Capture the cell that displays the provided text and extract its (x, y) central coordinate. 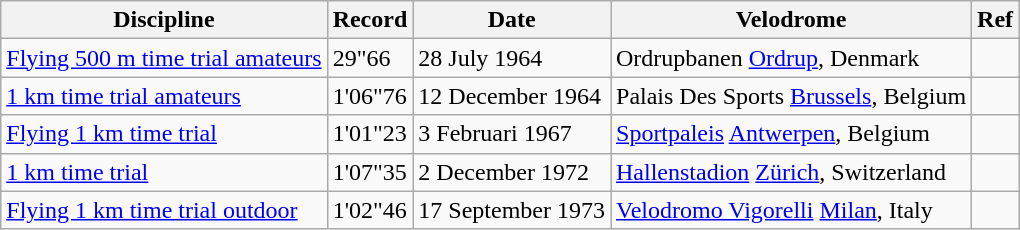
Palais Des Sports Brussels, Belgium (790, 96)
1'02"46 (370, 210)
29"66 (370, 58)
1 km time trial amateurs (164, 96)
1'07"35 (370, 172)
Flying 1 km time trial outdoor (164, 210)
Record (370, 20)
Flying 1 km time trial (164, 134)
Discipline (164, 20)
Ref (996, 20)
Date (512, 20)
12 December 1964 (512, 96)
Velodrome (790, 20)
Ordrupbanen Ordrup, Denmark (790, 58)
Velodromo Vigorelli Milan, Italy (790, 210)
28 July 1964 (512, 58)
17 September 1973 (512, 210)
Flying 500 m time trial amateurs (164, 58)
Hallenstadion Zürich, Switzerland (790, 172)
1 km time trial (164, 172)
2 December 1972 (512, 172)
1'06"76 (370, 96)
3 Februari 1967 (512, 134)
Sportpaleis Antwerpen, Belgium (790, 134)
1'01"23 (370, 134)
